Capture the cell that displays the provided text and extract its [x, y] central coordinate. 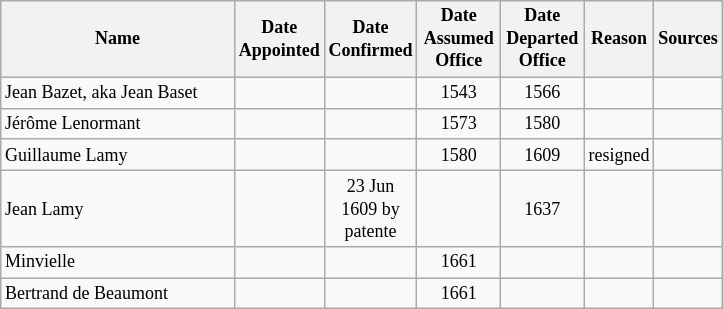
Sources [688, 39]
Bertrand de Beaumont [118, 294]
Date Departed Office [542, 39]
resigned [619, 154]
Reason [619, 39]
Date Appointed [279, 39]
1566 [542, 92]
1573 [459, 124]
1609 [542, 154]
Jérôme Lenormant [118, 124]
Jean Lamy [118, 208]
1637 [542, 208]
Name [118, 39]
23 Jun 1609 by patente [370, 208]
Date Confirmed [370, 39]
1543 [459, 92]
Minvielle [118, 262]
Guillaume Lamy [118, 154]
Date Assumed Office [459, 39]
Jean Bazet, aka Jean Baset [118, 92]
